Output the [X, Y] coordinate of the center of the cell containing the given text.  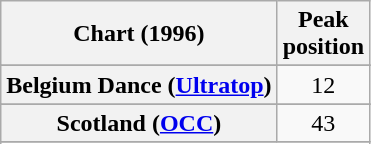
Chart (1996) [139, 34]
Peakposition [323, 34]
12 [323, 85]
43 [323, 123]
Scotland (OCC) [139, 123]
Belgium Dance (Ultratop) [139, 85]
